Locate the cell with the specified text and output its [x, y] center coordinate. 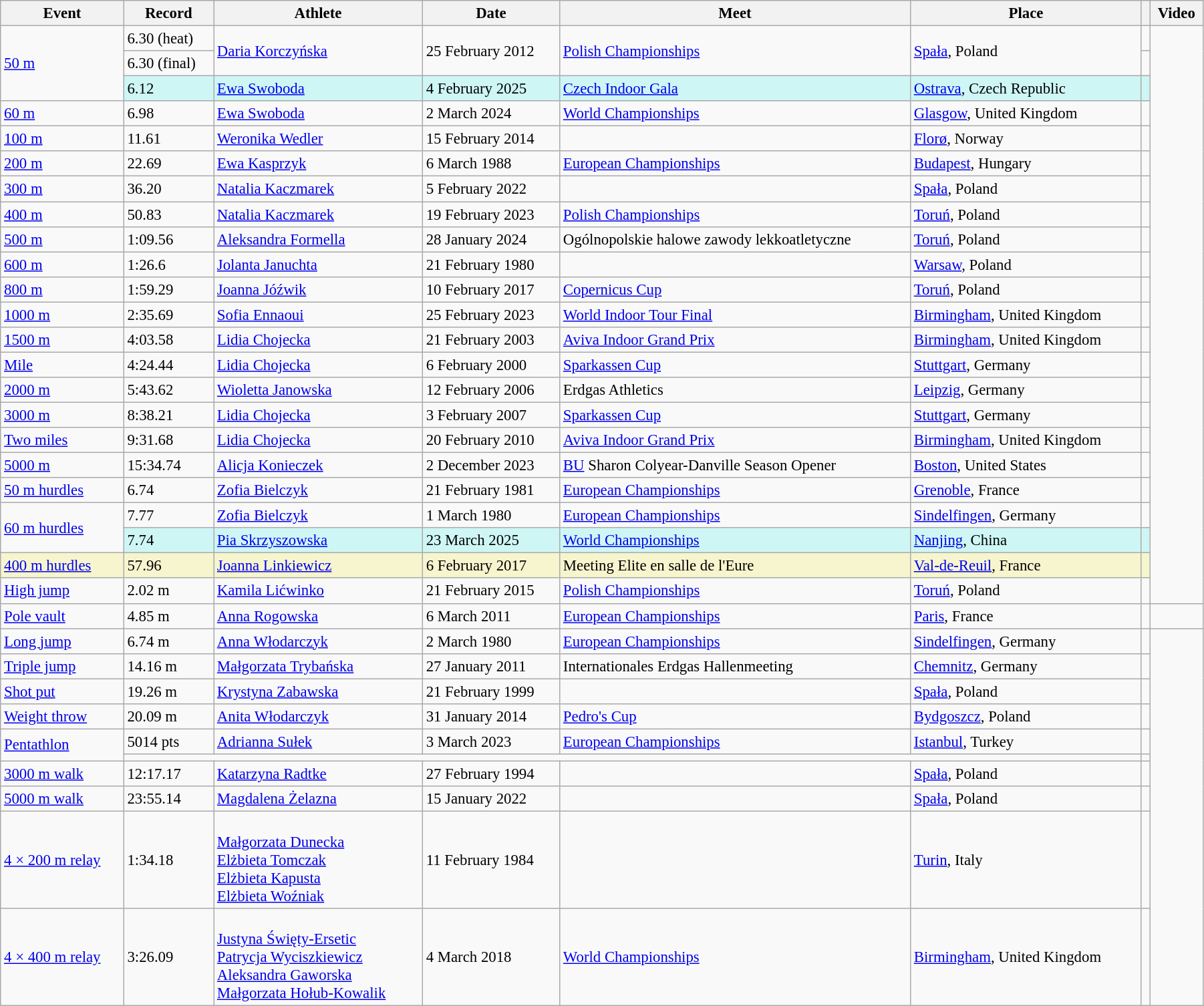
Two miles [62, 440]
400 m hurdles [62, 566]
28 January 2024 [490, 239]
19 February 2023 [490, 214]
Paris, France [1026, 616]
Grenoble, France [1026, 490]
Ostrava, Czech Republic [1026, 89]
Ogólnopolskie halowe zawody lekkoatletyczne [735, 239]
Warsaw, Poland [1026, 265]
4:03.58 [168, 340]
4 February 2025 [490, 89]
21 February 2003 [490, 340]
6 March 1988 [490, 164]
4 × 200 m relay [62, 860]
Daria Korczyńska [318, 51]
Pia Skrzyszowska [318, 540]
1500 m [62, 340]
20.09 m [168, 717]
200 m [62, 164]
Sofia Ennaoui [318, 315]
Budapest, Hungary [1026, 164]
60 m hurdles [62, 528]
Aleksandra Formella [318, 239]
21 February 2015 [490, 591]
50 m hurdles [62, 490]
Video [1176, 13]
Internationales Erdgas Hallenmeeting [735, 666]
1:26.6 [168, 265]
1:59.29 [168, 289]
Anna Rogowska [318, 616]
Wioletta Janowska [318, 390]
Małgorzata Trybańska [318, 666]
21 February 1999 [490, 691]
5 February 2022 [490, 189]
50.83 [168, 214]
5:43.62 [168, 390]
Athlete [318, 13]
21 February 1980 [490, 265]
Leipzig, Germany [1026, 390]
2 December 2023 [490, 466]
60 m [62, 114]
4.85 m [168, 616]
Nanjing, China [1026, 540]
Pole vault [62, 616]
2.02 m [168, 591]
23 March 2025 [490, 540]
Place [1026, 13]
15:34.74 [168, 466]
19.26 m [168, 691]
Triple jump [62, 666]
6.30 (heat) [168, 39]
1:34.18 [168, 860]
8:38.21 [168, 415]
12 February 2006 [490, 390]
25 February 2012 [490, 51]
1:09.56 [168, 239]
6.12 [168, 89]
Joanna Jóźwik [318, 289]
2000 m [62, 390]
15 January 2022 [490, 799]
Bydgoszcz, Poland [1026, 717]
Shot put [62, 691]
Date [490, 13]
5000 m walk [62, 799]
2:35.69 [168, 315]
BU Sharon Colyear-Danville Season Opener [735, 466]
300 m [62, 189]
31 January 2014 [490, 717]
Czech Indoor Gala [735, 89]
Turin, Italy [1026, 860]
World Indoor Tour Final [735, 315]
Record [168, 13]
2 March 1980 [490, 641]
Pedro's Cup [735, 717]
Long jump [62, 641]
6 March 2011 [490, 616]
6 February 2000 [490, 365]
Justyna Święty-ErseticPatrycja WyciszkiewiczAleksandra GaworskaMałgorzata Hołub-Kowalik [318, 957]
High jump [62, 591]
400 m [62, 214]
Val-de-Reuil, France [1026, 566]
600 m [62, 265]
Ewa Kasprzyk [318, 164]
Magdalena Żelazna [318, 799]
100 m [62, 139]
Jolanta Januchta [318, 265]
Kamila Lićwinko [318, 591]
Anna Włodarczyk [318, 641]
27 January 2011 [490, 666]
Chemnitz, Germany [1026, 666]
3000 m [62, 415]
Katarzyna Radtke [318, 774]
3 February 2007 [490, 415]
Pentathlon [62, 745]
57.96 [168, 566]
6.74 m [168, 641]
22.69 [168, 164]
36.20 [168, 189]
2 March 2024 [490, 114]
20 February 2010 [490, 440]
Erdgas Athletics [735, 390]
25 February 2023 [490, 315]
Małgorzata DuneckaElżbieta TomczakElżbieta KapustaElżbieta Woźniak [318, 860]
4 × 400 m relay [62, 957]
6.30 (final) [168, 63]
1 March 1980 [490, 516]
7.74 [168, 540]
6.98 [168, 114]
Meeting Elite en salle de l'Eure [735, 566]
Adrianna Sułek [318, 741]
5014 pts [168, 741]
11 February 1984 [490, 860]
3 March 2023 [490, 741]
5000 m [62, 466]
15 February 2014 [490, 139]
6.74 [168, 490]
50 m [62, 64]
Boston, United States [1026, 466]
27 February 1994 [490, 774]
Mile [62, 365]
Alicja Konieczek [318, 466]
12:17.17 [168, 774]
14.16 m [168, 666]
Glasgow, United Kingdom [1026, 114]
4 March 2018 [490, 957]
11.61 [168, 139]
1000 m [62, 315]
3:26.09 [168, 957]
4:24.44 [168, 365]
800 m [62, 289]
Copernicus Cup [735, 289]
21 February 1981 [490, 490]
Istanbul, Turkey [1026, 741]
Weronika Wedler [318, 139]
9:31.68 [168, 440]
Joanna Linkiewicz [318, 566]
Florø, Norway [1026, 139]
7.77 [168, 516]
6 February 2017 [490, 566]
500 m [62, 239]
10 February 2017 [490, 289]
Krystyna Zabawska [318, 691]
Meet [735, 13]
Anita Włodarczyk [318, 717]
Event [62, 13]
23:55.14 [168, 799]
3000 m walk [62, 774]
Weight throw [62, 717]
